Capture the cell that displays the provided text and extract its [x, y] central coordinate. 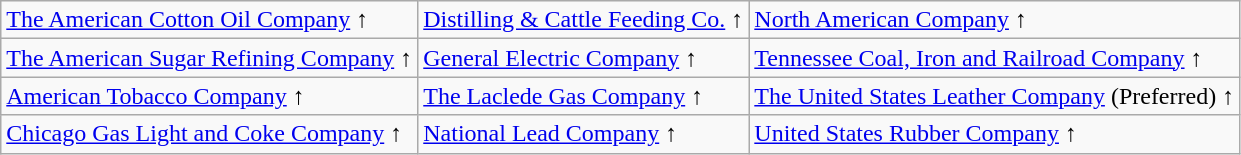
General Electric Company ↑ [584, 58]
Chicago Gas Light and Coke Company ↑ [210, 134]
The American Cotton Oil Company ↑ [210, 20]
Distilling & Cattle Feeding Co. ↑ [584, 20]
National Lead Company ↑ [584, 134]
Tennessee Coal, Iron and Railroad Company ↑ [994, 58]
The United States Leather Company (Preferred) ↑ [994, 96]
The Laclede Gas Company ↑ [584, 96]
North American Company ↑ [994, 20]
American Tobacco Company ↑ [210, 96]
The American Sugar Refining Company ↑ [210, 58]
United States Rubber Company ↑ [994, 134]
